For the text-containing cell, return its midpoint in [x, y] coordinate format. 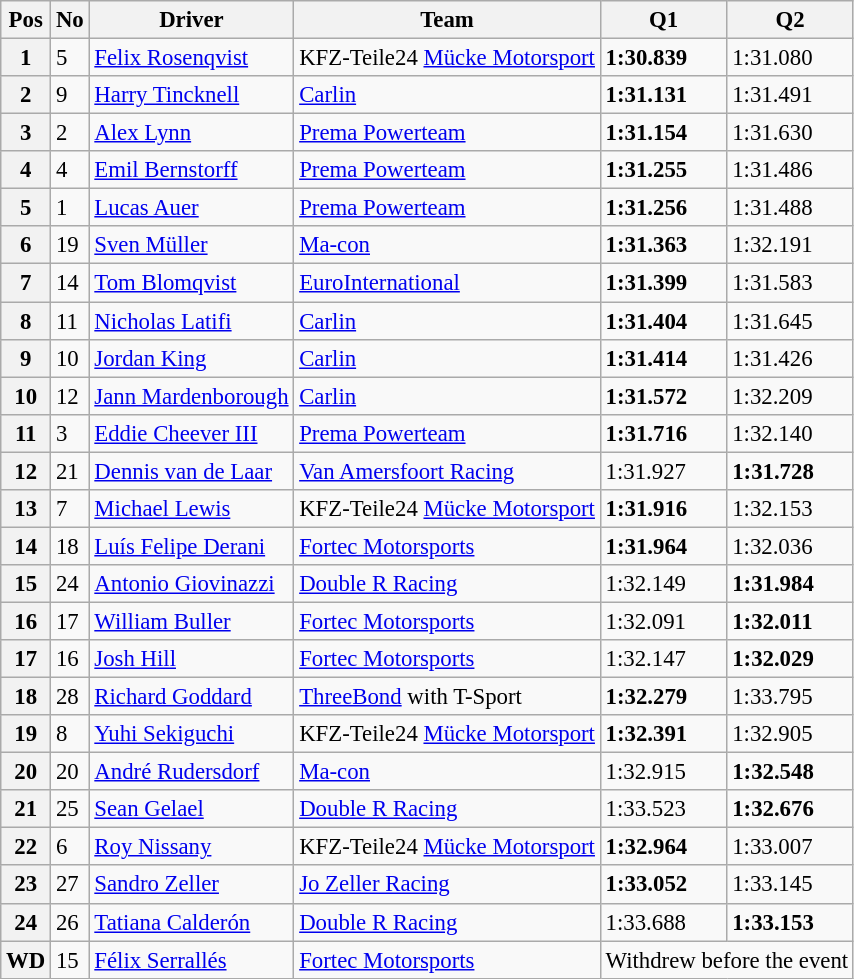
1:31.630 [790, 133]
1:31.404 [664, 321]
Team [447, 20]
1:33.523 [664, 809]
1:31.984 [790, 584]
1:31.426 [790, 358]
1:31.256 [664, 208]
Emil Bernstorff [192, 170]
1:31.488 [790, 208]
1:31.486 [790, 170]
13 [26, 509]
Jo Zeller Racing [447, 885]
26 [70, 922]
Eddie Cheever III [192, 433]
Felix Rosenqvist [192, 58]
Q2 [790, 20]
1:31.363 [664, 245]
Van Amersfoort Racing [447, 471]
1:32.149 [664, 584]
1:32.905 [790, 734]
1:32.279 [664, 697]
1:32.548 [790, 772]
Tatiana Calderón [192, 922]
1:32.147 [664, 659]
Q1 [664, 20]
Michael Lewis [192, 509]
Richard Goddard [192, 697]
1:31.916 [664, 509]
Tom Blomqvist [192, 283]
1:32.191 [790, 245]
Alex Lynn [192, 133]
1:32.036 [790, 546]
1:32.209 [790, 396]
1:33.007 [790, 847]
ThreeBond with T-Sport [447, 697]
Sandro Zeller [192, 885]
1:33.052 [664, 885]
1:31.131 [664, 95]
Dennis van de Laar [192, 471]
Jordan King [192, 358]
Antonio Giovinazzi [192, 584]
1:33.145 [790, 885]
EuroInternational [447, 283]
1:33.688 [664, 922]
1:32.153 [790, 509]
1:32.915 [664, 772]
André Rudersdorf [192, 772]
1:31.927 [664, 471]
1:32.091 [664, 621]
25 [70, 809]
Sean Gelael [192, 809]
Roy Nissany [192, 847]
1:31.491 [790, 95]
Driver [192, 20]
1:33.795 [790, 697]
1:32.964 [664, 847]
Josh Hill [192, 659]
23 [26, 885]
1:31.399 [664, 283]
1:31.154 [664, 133]
1:31.716 [664, 433]
1:32.391 [664, 734]
Pos [26, 20]
1:32.029 [790, 659]
Harry Tincknell [192, 95]
Félix Serrallés [192, 960]
1:32.140 [790, 433]
27 [70, 885]
1:31.255 [664, 170]
1:31.645 [790, 321]
William Buller [192, 621]
1:31.964 [664, 546]
1:31.080 [790, 58]
1:32.676 [790, 809]
1:31.414 [664, 358]
Nicholas Latifi [192, 321]
1:32.011 [790, 621]
1:30.839 [664, 58]
Yuhi Sekiguchi [192, 734]
22 [26, 847]
Luís Felipe Derani [192, 546]
1:33.153 [790, 922]
WD [26, 960]
1:31.728 [790, 471]
Sven Müller [192, 245]
1:31.583 [790, 283]
No [70, 20]
Withdrew before the event [726, 960]
1:31.572 [664, 396]
28 [70, 697]
Lucas Auer [192, 208]
Jann Mardenborough [192, 396]
